For the text-containing cell, return its midpoint in (x, y) coordinate format. 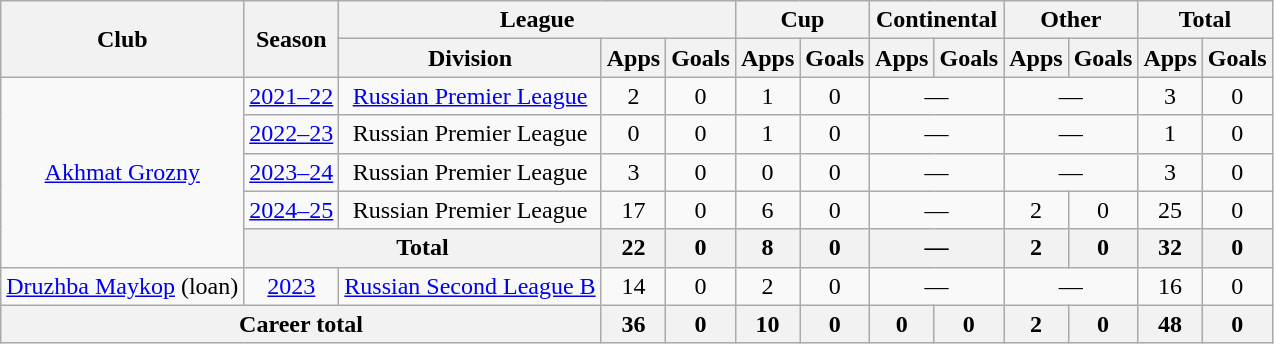
Club (122, 39)
Akhmat Grozny (122, 172)
2022–23 (292, 134)
10 (767, 324)
8 (767, 248)
Druzhba Maykop (loan) (122, 286)
48 (1170, 324)
22 (633, 248)
Continental (937, 20)
2023 (292, 286)
Cup (802, 20)
32 (1170, 248)
17 (633, 210)
Other (1071, 20)
6 (767, 210)
36 (633, 324)
2024–25 (292, 210)
Season (292, 39)
League (538, 20)
Career total (301, 324)
2021–22 (292, 96)
Russian Second League B (470, 286)
2023–24 (292, 172)
14 (633, 286)
16 (1170, 286)
25 (1170, 210)
Division (470, 58)
